Extract the [x, y] coordinate from the center of the cell holding the provided text.  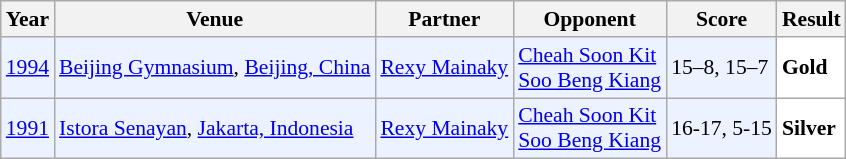
Gold [812, 68]
Score [722, 19]
1991 [28, 128]
Istora Senayan, Jakarta, Indonesia [214, 128]
Year [28, 19]
1994 [28, 68]
Beijing Gymnasium, Beijing, China [214, 68]
Result [812, 19]
Opponent [590, 19]
Partner [444, 19]
Venue [214, 19]
16-17, 5-15 [722, 128]
Silver [812, 128]
15–8, 15–7 [722, 68]
